Determine the [x, y] coordinate at the center of the cell enclosing the given text.  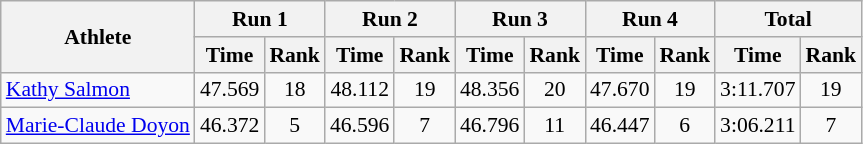
Run 1 [260, 19]
Kathy Salmon [98, 90]
Athlete [98, 36]
3:06.211 [758, 126]
Run 2 [390, 19]
20 [554, 90]
5 [294, 126]
46.372 [230, 126]
Run 3 [520, 19]
46.796 [490, 126]
Total [788, 19]
6 [684, 126]
46.596 [360, 126]
48.112 [360, 90]
18 [294, 90]
47.670 [620, 90]
48.356 [490, 90]
Run 4 [650, 19]
47.569 [230, 90]
46.447 [620, 126]
Marie-Claude Doyon [98, 126]
3:11.707 [758, 90]
11 [554, 126]
